Output the [X, Y] coordinate of the center of the cell containing the given text.  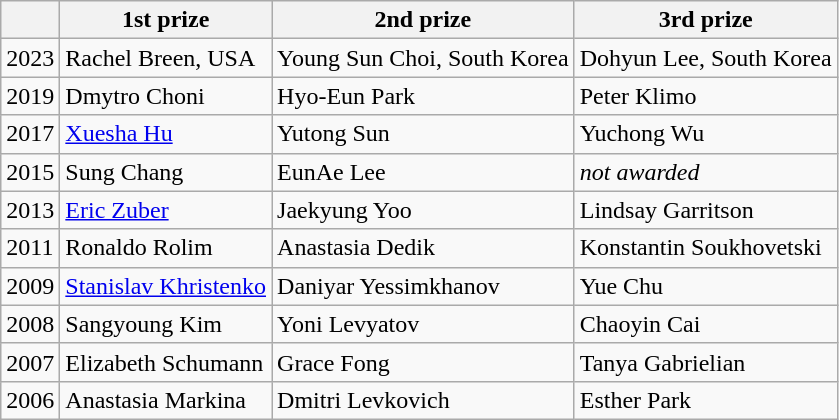
2008 [30, 324]
2013 [30, 210]
Tanya Gabrielian [706, 362]
Daniyar Yessimkhanov [424, 286]
Anastasia Dedik [424, 248]
Dmytro Choni [166, 96]
2015 [30, 172]
Konstantin Soukhovetski [706, 248]
Anastasia Markina [166, 400]
2011 [30, 248]
Yue Chu [706, 286]
Sung Chang [166, 172]
Yutong Sun [424, 134]
Elizabeth Schumann [166, 362]
not awarded [706, 172]
Rachel Breen, USA [166, 58]
Jaekyung Yoo [424, 210]
2019 [30, 96]
2nd prize [424, 20]
Yoni Levyatov [424, 324]
Dohyun Lee, South Korea [706, 58]
2017 [30, 134]
Stanislav Khristenko [166, 286]
Xuesha Hu [166, 134]
Hyo-Eun Park [424, 96]
EunAe Lee [424, 172]
Lindsay Garritson [706, 210]
Esther Park [706, 400]
2009 [30, 286]
Yuchong Wu [706, 134]
3rd prize [706, 20]
Eric Zuber [166, 210]
2023 [30, 58]
2007 [30, 362]
Dmitri Levkovich [424, 400]
Sangyoung Kim [166, 324]
Peter Klimo [706, 96]
Grace Fong [424, 362]
Chaoyin Cai [706, 324]
Young Sun Choi, South Korea [424, 58]
2006 [30, 400]
Ronaldo Rolim [166, 248]
1st prize [166, 20]
